Output the [x, y] coordinate of the center of the cell containing the given text.  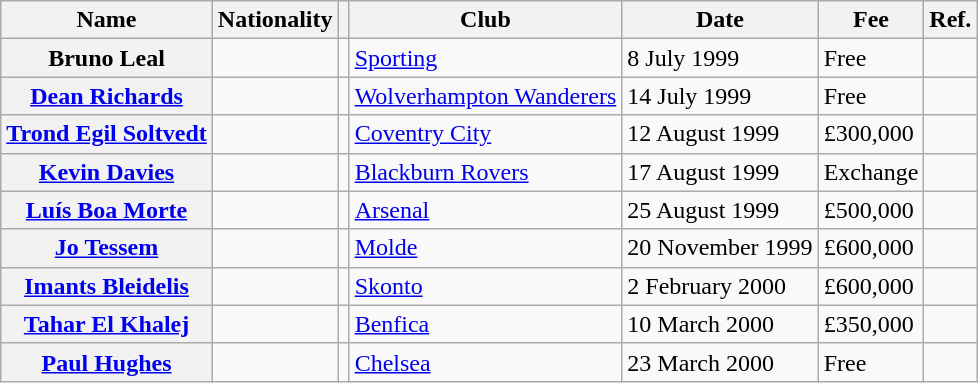
17 August 1999 [720, 172]
Tahar El Khalej [107, 324]
14 July 1999 [720, 96]
Kevin Davies [107, 172]
12 August 1999 [720, 134]
20 November 1999 [720, 248]
Chelsea [486, 362]
25 August 1999 [720, 210]
Skonto [486, 286]
Molde [486, 248]
£500,000 [871, 210]
Nationality [275, 20]
Wolverhampton Wanderers [486, 96]
Name [107, 20]
Club [486, 20]
2 February 2000 [720, 286]
Coventry City [486, 134]
Jo Tessem [107, 248]
£300,000 [871, 134]
Fee [871, 20]
Exchange [871, 172]
Sporting [486, 58]
Dean Richards [107, 96]
Date [720, 20]
Paul Hughes [107, 362]
Luís Boa Morte [107, 210]
23 March 2000 [720, 362]
8 July 1999 [720, 58]
£350,000 [871, 324]
Imants Bleidelis [107, 286]
Benfica [486, 324]
Bruno Leal [107, 58]
Ref. [950, 20]
Blackburn Rovers [486, 172]
Arsenal [486, 210]
Trond Egil Soltvedt [107, 134]
10 March 2000 [720, 324]
